Find where the given text appears and provide that cell's center as [x, y] coordinate. 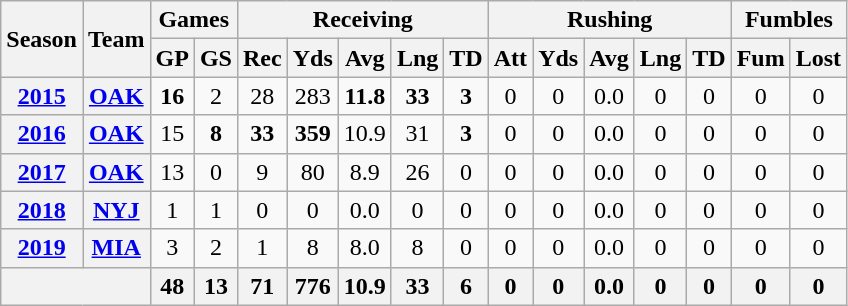
16 [172, 96]
11.8 [364, 96]
GS [216, 58]
8.0 [364, 248]
2016 [42, 134]
Season [42, 39]
GP [172, 58]
776 [312, 286]
Rec [262, 58]
2019 [42, 248]
283 [312, 96]
80 [312, 172]
NYJ [116, 210]
Att [510, 58]
2017 [42, 172]
9 [262, 172]
2015 [42, 96]
Lost [818, 58]
Fumbles [788, 20]
Games [194, 20]
Fum [760, 58]
71 [262, 286]
48 [172, 286]
2018 [42, 210]
28 [262, 96]
26 [417, 172]
8.9 [364, 172]
Receiving [362, 20]
6 [466, 286]
MIA [116, 248]
359 [312, 134]
Team [116, 39]
Rushing [610, 20]
15 [172, 134]
31 [417, 134]
